Find where the given text appears and provide that cell's center as (x, y) coordinate. 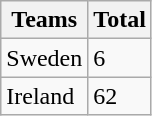
Sweden (44, 58)
Teams (44, 20)
62 (120, 96)
Total (120, 20)
Ireland (44, 96)
6 (120, 58)
